Find where the given text appears and provide that cell's center as [X, Y] coordinate. 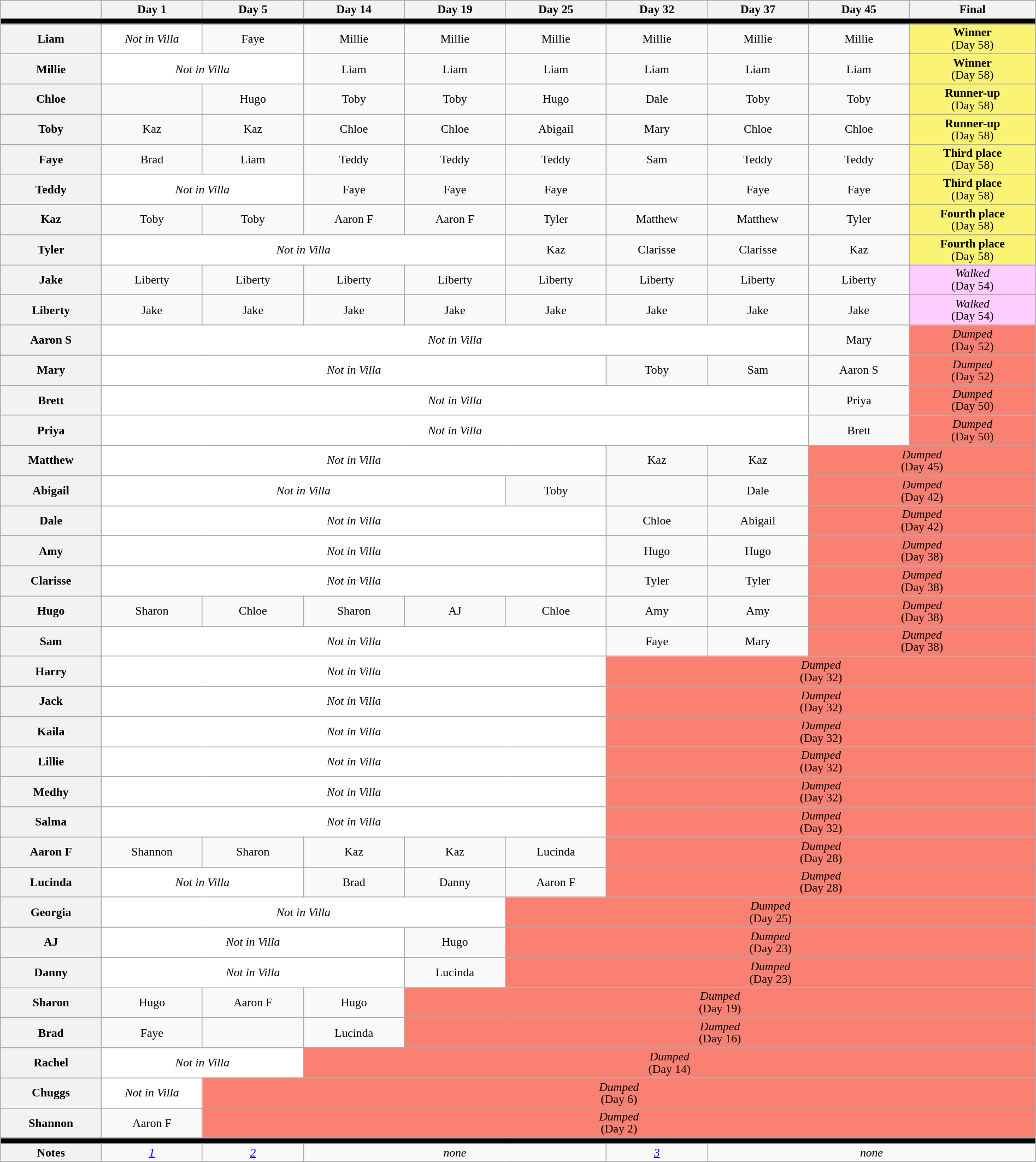
Day 37 [758, 10]
Dumped(Day 25) [770, 912]
Lillie [51, 762]
Kaila [51, 732]
Harry [51, 672]
Day 5 [252, 10]
Day 19 [455, 10]
Dumped(Day 16) [720, 1033]
Dumped(Day 14) [669, 1063]
Day 25 [556, 10]
2 [252, 1153]
Salma [51, 822]
Day 32 [657, 10]
Rachel [51, 1063]
Dumped(Day 2) [619, 1123]
Final [973, 10]
Day 1 [152, 10]
Day 45 [859, 10]
Georgia [51, 912]
Dumped(Day 19) [720, 1003]
Jack [51, 701]
Notes [51, 1153]
3 [657, 1153]
1 [152, 1153]
Medhy [51, 792]
Dumped(Day 45) [922, 461]
Day 14 [354, 10]
Dumped(Day 6) [619, 1093]
Chuggs [51, 1093]
